Pinpoint the cell where the given text exists, returning its [x, y] midpoint coordinate. 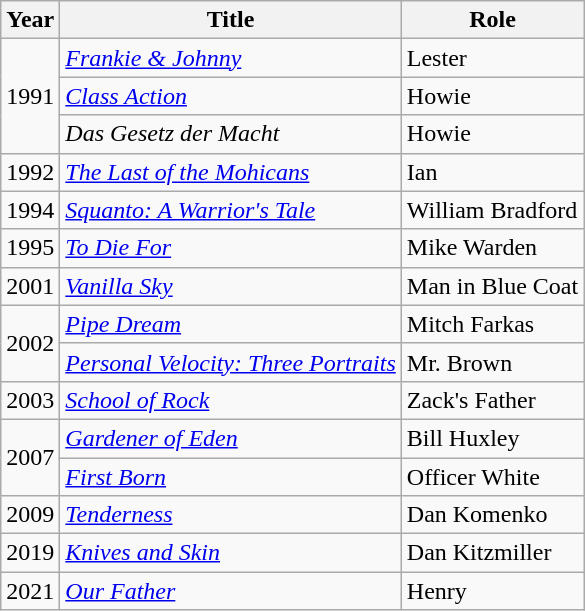
Officer White [492, 477]
Squanto: A Warrior's Tale [230, 210]
Tenderness [230, 515]
2019 [30, 553]
2002 [30, 343]
2003 [30, 400]
2021 [30, 591]
2009 [30, 515]
1992 [30, 172]
Mitch Farkas [492, 324]
Das Gesetz der Macht [230, 134]
Man in Blue Coat [492, 286]
Class Action [230, 96]
The Last of the Mohicans [230, 172]
Bill Huxley [492, 438]
Pipe Dream [230, 324]
Mike Warden [492, 248]
1994 [30, 210]
Year [30, 20]
1995 [30, 248]
Knives and Skin [230, 553]
Gardener of Eden [230, 438]
To Die For [230, 248]
Title [230, 20]
William Bradford [492, 210]
Henry [492, 591]
Zack's Father [492, 400]
Dan Komenko [492, 515]
Personal Velocity: Three Portraits [230, 362]
First Born [230, 477]
School of Rock [230, 400]
1991 [30, 96]
Ian [492, 172]
Frankie & Johnny [230, 58]
Mr. Brown [492, 362]
Vanilla Sky [230, 286]
Dan Kitzmiller [492, 553]
2001 [30, 286]
Our Father [230, 591]
Lester [492, 58]
Role [492, 20]
2007 [30, 457]
